Determine the (X, Y) coordinate at the center of the cell enclosing the given text.  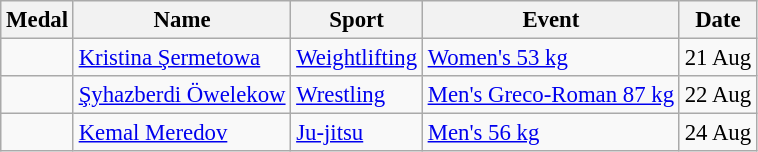
Sport (357, 20)
Şyhazberdi Öwelekow (182, 95)
21 Aug (718, 58)
24 Aug (718, 133)
22 Aug (718, 95)
Wrestling (357, 95)
Medal (38, 20)
Name (182, 20)
Weightlifting (357, 58)
Men's Greco-Roman 87 kg (550, 95)
Ju-jitsu (357, 133)
Kemal Meredov (182, 133)
Women's 53 kg (550, 58)
Men's 56 kg (550, 133)
Date (718, 20)
Event (550, 20)
Kristina Şermetowa (182, 58)
